Scan for the cell matching the given text and deliver its (x, y) coordinate at center. 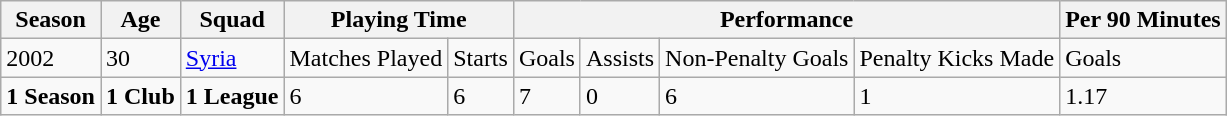
Starts (481, 58)
1 Season (51, 96)
Age (140, 20)
1 Club (140, 96)
Assists (620, 58)
Syria (232, 58)
Squad (232, 20)
Playing Time (398, 20)
1.17 (1144, 96)
0 (620, 96)
Season (51, 20)
2002 (51, 58)
7 (546, 96)
Penalty Kicks Made (957, 58)
Per 90 Minutes (1144, 20)
Matches Played (366, 58)
Performance (786, 20)
30 (140, 58)
Non-Penalty Goals (757, 58)
1 (957, 96)
1 League (232, 96)
